Extract the (x, y) coordinate from the center of the cell holding the provided text.  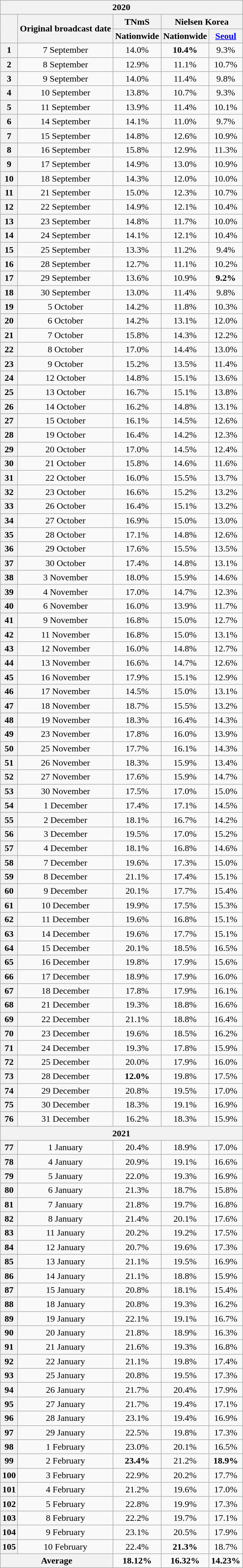
21 October (66, 464)
7 (9, 136)
5 October (66, 307)
3 November (66, 577)
35 (9, 535)
15 October (66, 421)
2 February (66, 1461)
19 November (66, 720)
31 December (66, 1119)
11 November (66, 635)
60 (9, 891)
19 January (66, 1318)
22 September (66, 207)
4 February (66, 1489)
37 (9, 563)
55 (9, 820)
8 December (66, 877)
1 (9, 50)
8 October (66, 349)
25 December (66, 1062)
67 (9, 991)
74 (9, 1091)
57 (9, 848)
29 January (66, 1432)
13 October (66, 392)
10 (9, 179)
18.12% (137, 1561)
4 (9, 93)
12 (9, 207)
6 January (66, 1190)
23.4% (137, 1461)
27 October (66, 520)
6 (9, 121)
92 (9, 1361)
33 (9, 506)
13 January (66, 1261)
11.3% (226, 150)
3 (9, 79)
18.0% (137, 577)
40 (9, 606)
69 (9, 1019)
105 (9, 1547)
9 October (66, 364)
22.4% (137, 1547)
68 (9, 1005)
11 January (66, 1233)
98 (9, 1447)
30 November (66, 791)
21 (9, 335)
14 January (66, 1276)
22.1% (137, 1318)
45 (9, 677)
29 (9, 449)
24 September (66, 235)
15.6% (226, 962)
39 (9, 592)
49 (9, 734)
91 (9, 1347)
13.3% (137, 250)
95 (9, 1404)
22 October (66, 478)
26 October (66, 506)
10.2% (226, 264)
21.4% (137, 1219)
9.4% (226, 250)
71 (9, 1048)
Nielsen Korea (202, 22)
11.2% (185, 250)
18 January (66, 1304)
17 December (66, 976)
46 (9, 692)
2021 (121, 1133)
29 October (66, 549)
30 October (66, 563)
10 September (66, 93)
20 (9, 321)
78 (9, 1162)
36 (9, 549)
26 (9, 406)
22.8% (137, 1504)
86 (9, 1276)
12 January (66, 1247)
28 (9, 435)
8 September (66, 64)
75 (9, 1105)
30 December (66, 1105)
7 December (66, 862)
11 (9, 193)
26 November (66, 763)
1 February (66, 1447)
22.9% (137, 1475)
85 (9, 1261)
16 December (66, 962)
82 (9, 1219)
23 November (66, 734)
30 September (66, 292)
11.6% (226, 464)
19 (9, 307)
16.3% (226, 1333)
14.4% (185, 349)
23.0% (137, 1447)
104 (9, 1532)
9 November (66, 620)
70 (9, 1033)
102 (9, 1504)
18 November (66, 706)
10.1% (226, 107)
27 (9, 421)
5 January (66, 1176)
10 December (66, 905)
20.7% (137, 1247)
8 February (66, 1518)
50 (9, 748)
2 (9, 64)
32 (9, 492)
20.5% (185, 1532)
23 December (66, 1033)
Original broadcast date (66, 29)
15.3% (226, 905)
1 January (66, 1148)
23 October (66, 492)
56 (9, 834)
65 (9, 962)
27 January (66, 1404)
8 January (66, 1219)
51 (9, 763)
5 (9, 107)
7 September (66, 50)
52 (9, 777)
23 September (66, 221)
11.8% (185, 307)
48 (9, 720)
61 (9, 905)
2 December (66, 820)
4 December (66, 848)
5 February (66, 1504)
83 (9, 1233)
TNmS (137, 22)
23 (9, 364)
13 November (66, 663)
1 December (66, 805)
17 November (66, 692)
14 December (66, 934)
4 November (66, 592)
53 (9, 791)
19 October (66, 435)
29 December (66, 1091)
15 (9, 250)
16 (9, 264)
14.23% (226, 1561)
21 September (66, 193)
12 October (66, 378)
28 December (66, 1076)
12.2% (226, 335)
38 (9, 577)
25 September (66, 250)
30 (9, 464)
24 (9, 378)
87 (9, 1290)
20 October (66, 449)
15 September (66, 136)
27 November (66, 777)
7 October (66, 335)
2020 (121, 7)
99 (9, 1461)
21 December (66, 1005)
58 (9, 862)
14 (9, 235)
8 (9, 150)
13 (9, 221)
73 (9, 1076)
84 (9, 1247)
54 (9, 805)
22.2% (137, 1518)
28 September (66, 264)
16 November (66, 677)
18 December (66, 991)
9.2% (226, 278)
20.0% (137, 1062)
79 (9, 1176)
103 (9, 1518)
7 January (66, 1204)
101 (9, 1489)
6 November (66, 606)
12 November (66, 649)
15 January (66, 1290)
89 (9, 1318)
14 September (66, 121)
25 January (66, 1376)
10.3% (226, 307)
11.0% (185, 121)
14 October (66, 406)
28 October (66, 535)
Seoul (226, 36)
9 December (66, 891)
22 January (66, 1361)
80 (9, 1190)
76 (9, 1119)
34 (9, 520)
44 (9, 663)
9 (9, 164)
4 January (66, 1162)
81 (9, 1204)
17 (9, 278)
11 September (66, 107)
42 (9, 635)
21 January (66, 1347)
28 January (66, 1418)
64 (9, 948)
43 (9, 649)
9 February (66, 1532)
66 (9, 976)
19.2% (185, 1233)
22.0% (137, 1176)
9.7% (226, 121)
59 (9, 877)
13.7% (226, 478)
90 (9, 1333)
72 (9, 1062)
62 (9, 920)
25 (9, 392)
17 September (66, 164)
18 (9, 292)
Average (57, 1561)
24 December (66, 1048)
21.6% (137, 1347)
88 (9, 1304)
26 January (66, 1390)
25 November (66, 748)
20.9% (137, 1162)
3 December (66, 834)
20 January (66, 1333)
63 (9, 934)
12.4% (226, 449)
11 December (66, 920)
22 (9, 349)
22 December (66, 1019)
97 (9, 1432)
6 October (66, 321)
13.4% (226, 763)
16 September (66, 150)
96 (9, 1418)
10 February (66, 1547)
77 (9, 1148)
15 December (66, 948)
94 (9, 1390)
3 February (66, 1475)
22.5% (137, 1432)
100 (9, 1475)
29 September (66, 278)
18 September (66, 179)
31 (9, 478)
93 (9, 1376)
9 September (66, 79)
41 (9, 620)
16.32% (185, 1561)
47 (9, 706)
